Capture the cell that displays the provided text and extract its (x, y) central coordinate. 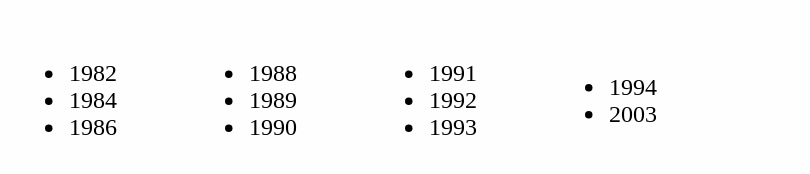
199119921993 (424, 88)
19942003 (604, 88)
198219841986 (64, 88)
198819891990 (244, 88)
